Extract the (X, Y) coordinate from the center of the cell holding the provided text.  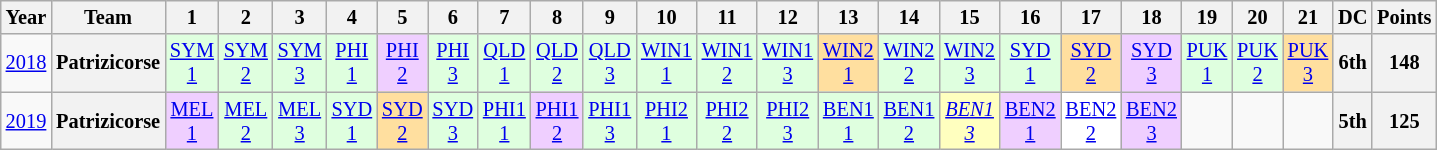
13 (848, 17)
15 (970, 17)
3 (300, 17)
BEN11 (848, 121)
9 (610, 17)
Team (108, 17)
PHI13 (610, 121)
PHI22 (728, 121)
11 (728, 17)
12 (788, 17)
PHI12 (558, 121)
WIN13 (788, 63)
Points (1404, 17)
PHI3 (453, 63)
DC (1352, 17)
WIN21 (848, 63)
19 (1207, 17)
18 (1152, 17)
BEN22 (1092, 121)
WIN11 (666, 63)
2 (246, 17)
PHI1 (352, 63)
PUK3 (1308, 63)
6th (1352, 63)
PUK1 (1207, 63)
PUK2 (1257, 63)
BEN12 (910, 121)
5 (402, 17)
1 (192, 17)
4 (352, 17)
BEN23 (1152, 121)
WIN23 (970, 63)
SYM1 (192, 63)
8 (558, 17)
21 (1308, 17)
16 (1030, 17)
5th (1352, 121)
125 (1404, 121)
SYM2 (246, 63)
148 (1404, 63)
MEL1 (192, 121)
10 (666, 17)
MEL3 (300, 121)
2018 (26, 63)
QLD2 (558, 63)
PHI11 (504, 121)
QLD1 (504, 63)
6 (453, 17)
BEN13 (970, 121)
20 (1257, 17)
QLD3 (610, 63)
7 (504, 17)
BEN21 (1030, 121)
MEL2 (246, 121)
SYM3 (300, 63)
2019 (26, 121)
PHI21 (666, 121)
Year (26, 17)
14 (910, 17)
17 (1092, 17)
WIN12 (728, 63)
WIN22 (910, 63)
PHI23 (788, 121)
PHI2 (402, 63)
